Output the (x, y) coordinate of the center of the cell containing the given text.  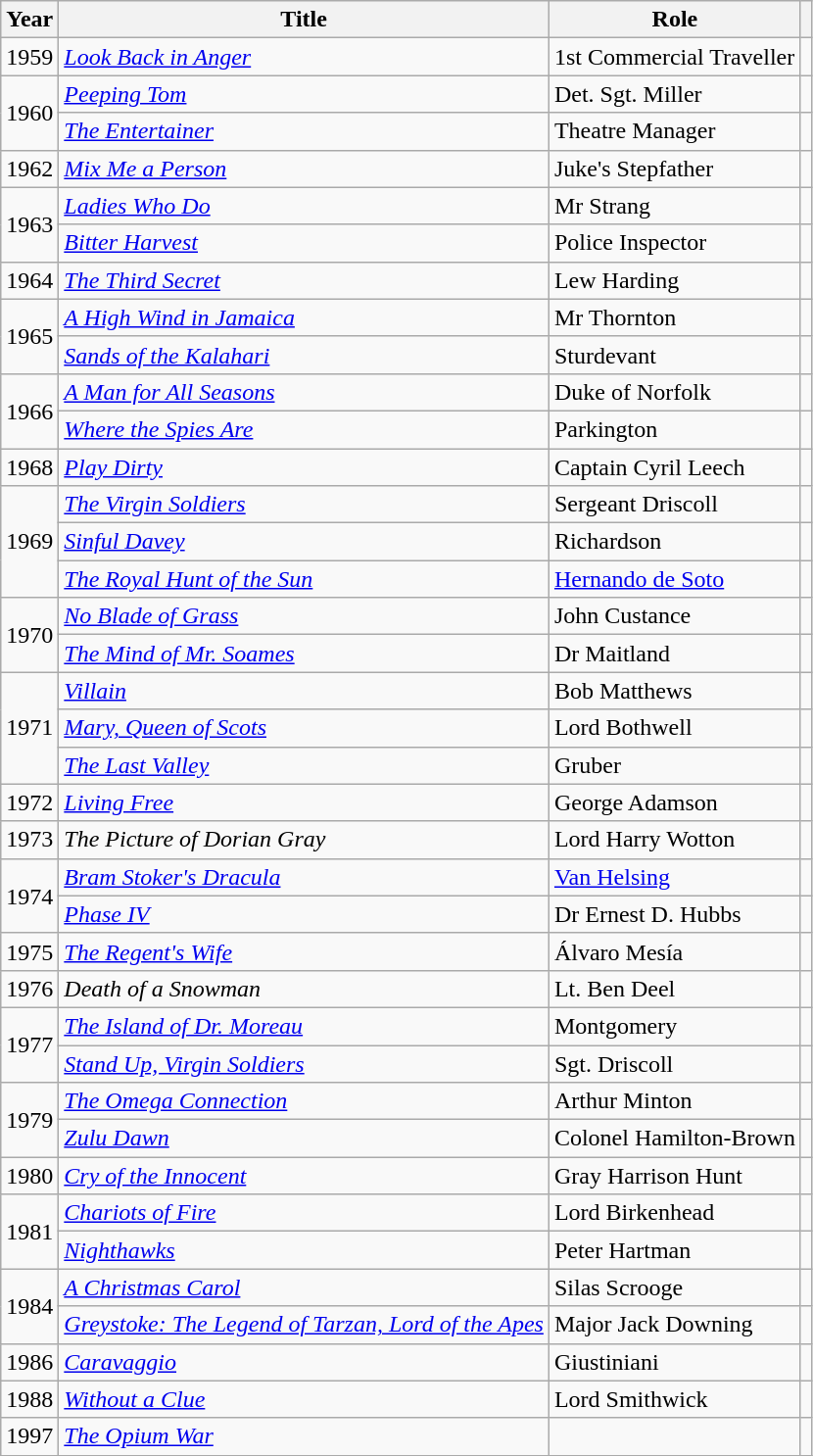
Mix Me a Person (304, 169)
1969 (29, 542)
Mr Thornton (674, 317)
Look Back in Anger (304, 57)
Lord Harry Wotton (674, 840)
Sinful Davey (304, 542)
Major Jack Downing (674, 1325)
Dr Ernest D. Hubbs (674, 914)
1970 (29, 635)
Living Free (304, 802)
The Last Valley (304, 765)
1984 (29, 1306)
Cry of the Innocent (304, 1176)
Mr Strang (674, 206)
1979 (29, 1120)
The Royal Hunt of the Sun (304, 579)
1972 (29, 802)
Gruber (674, 765)
Where the Spies Are (304, 429)
Arthur Minton (674, 1101)
Villain (304, 691)
1988 (29, 1399)
1968 (29, 467)
1977 (29, 1044)
Peeping Tom (304, 94)
A Man for All Seasons (304, 392)
Peter Hartman (674, 1250)
Álvaro Mesía (674, 951)
Chariots of Fire (304, 1213)
The Island of Dr. Moreau (304, 1026)
1964 (29, 280)
Caravaggio (304, 1362)
Giustiniani (674, 1362)
1960 (29, 113)
1997 (29, 1436)
The Entertainer (304, 131)
Hernando de Soto (674, 579)
1986 (29, 1362)
Captain Cyril Leech (674, 467)
Without a Clue (304, 1399)
1966 (29, 411)
The Virgin Soldiers (304, 505)
No Blade of Grass (304, 616)
Gray Harrison Hunt (674, 1176)
1976 (29, 989)
Dr Maitland (674, 654)
Bitter Harvest (304, 243)
Bob Matthews (674, 691)
Van Helsing (674, 877)
Phase IV (304, 914)
Sergeant Driscoll (674, 505)
Mary, Queen of Scots (304, 728)
Colonel Hamilton-Brown (674, 1139)
1963 (29, 224)
The Opium War (304, 1436)
Zulu Dawn (304, 1139)
George Adamson (674, 802)
The Omega Connection (304, 1101)
Det. Sgt. Miller (674, 94)
Ladies Who Do (304, 206)
Nighthawks (304, 1250)
1973 (29, 840)
The Third Secret (304, 280)
Duke of Norfolk (674, 392)
Play Dirty (304, 467)
Sands of the Kalahari (304, 355)
Role (674, 20)
Juke's Stepfather (674, 169)
1971 (29, 728)
Title (304, 20)
Lt. Ben Deel (674, 989)
A High Wind in Jamaica (304, 317)
Richardson (674, 542)
1965 (29, 336)
Sgt. Driscoll (674, 1063)
Stand Up, Virgin Soldiers (304, 1063)
Lord Smithwick (674, 1399)
Montgomery (674, 1026)
Year (29, 20)
John Custance (674, 616)
Police Inspector (674, 243)
1981 (29, 1232)
1975 (29, 951)
Greystoke: The Legend of Tarzan, Lord of the Apes (304, 1325)
Lew Harding (674, 280)
1980 (29, 1176)
1962 (29, 169)
Death of a Snowman (304, 989)
1974 (29, 896)
Sturdevant (674, 355)
Parkington (674, 429)
The Regent's Wife (304, 951)
Lord Bothwell (674, 728)
Theatre Manager (674, 131)
Bram Stoker's Dracula (304, 877)
Silas Scrooge (674, 1287)
Lord Birkenhead (674, 1213)
The Picture of Dorian Gray (304, 840)
1st Commercial Traveller (674, 57)
1959 (29, 57)
A Christmas Carol (304, 1287)
The Mind of Mr. Soames (304, 654)
